Detect which cell encompasses the target text, then output its [x, y] center coordinate. 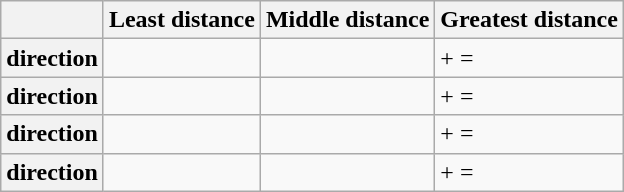
Least distance [182, 20]
Greatest distance [530, 20]
Middle distance [347, 20]
